Find where the given text appears and provide that cell's center as (X, Y) coordinate. 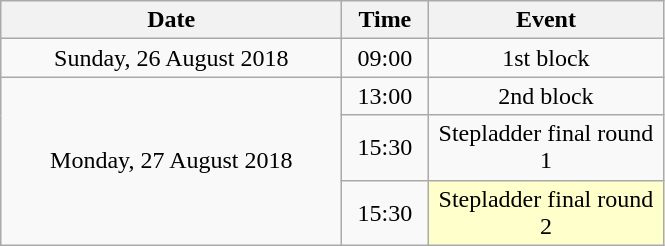
2nd block (546, 96)
Sunday, 26 August 2018 (172, 58)
Monday, 27 August 2018 (172, 161)
09:00 (385, 58)
1st block (546, 58)
Event (546, 20)
Time (385, 20)
Stepladder final round 1 (546, 148)
13:00 (385, 96)
Stepladder final round 2 (546, 212)
Date (172, 20)
